Provide the [x, y] coordinate of the cell's center where the given text is located.  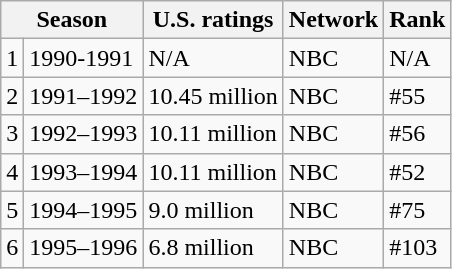
Season [72, 20]
1 [12, 58]
5 [12, 210]
6.8 million [213, 248]
Network [333, 20]
9.0 million [213, 210]
#56 [418, 134]
1995–1996 [84, 248]
1990-1991 [84, 58]
U.S. ratings [213, 20]
Rank [418, 20]
6 [12, 248]
#52 [418, 172]
#103 [418, 248]
1993–1994 [84, 172]
1992–1993 [84, 134]
1994–1995 [84, 210]
3 [12, 134]
2 [12, 96]
4 [12, 172]
#75 [418, 210]
10.45 million [213, 96]
#55 [418, 96]
1991–1992 [84, 96]
